Capture the cell that displays the provided text and extract its (X, Y) central coordinate. 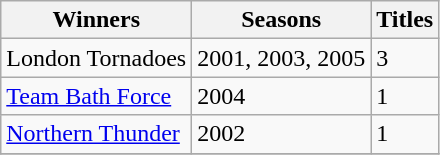
Northern Thunder (96, 134)
Team Bath Force (96, 96)
London Tornadoes (96, 58)
Seasons (282, 20)
2002 (282, 134)
3 (405, 58)
2001, 2003, 2005 (282, 58)
Titles (405, 20)
Winners (96, 20)
2004 (282, 96)
